Identify which cell holds the provided text, then report its [x, y] central coordinate. 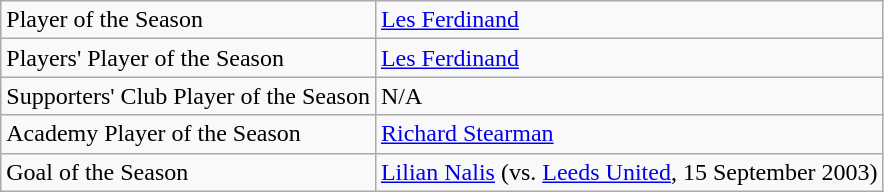
N/A [629, 96]
Player of the Season [188, 20]
Goal of the Season [188, 172]
Academy Player of the Season [188, 134]
Richard Stearman [629, 134]
Supporters' Club Player of the Season [188, 96]
Lilian Nalis (vs. Leeds United, 15 September 2003) [629, 172]
Players' Player of the Season [188, 58]
